Provide the [X, Y] coordinate of the cell's center where the given text is located.  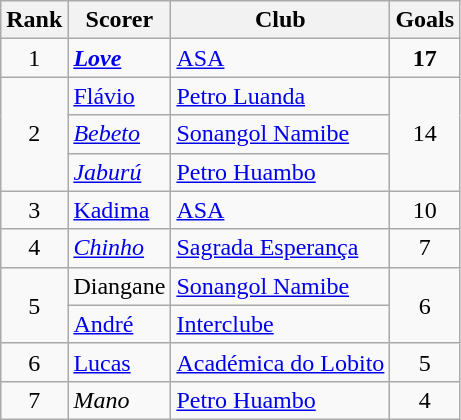
Chinho [120, 248]
Flávio [120, 96]
Mano [120, 400]
Scorer [120, 20]
Académica do Lobito [280, 362]
Petro Luanda [280, 96]
Rank [34, 20]
Interclube [280, 324]
14 [425, 134]
Club [280, 20]
Sagrada Esperança [280, 248]
10 [425, 210]
Lucas [120, 362]
1 [34, 58]
Love [120, 58]
Diangane [120, 286]
Kadima [120, 210]
Goals [425, 20]
Bebeto [120, 134]
2 [34, 134]
Jaburú [120, 172]
3 [34, 210]
André [120, 324]
17 [425, 58]
